Identify which cell holds the provided text, then report its [x, y] central coordinate. 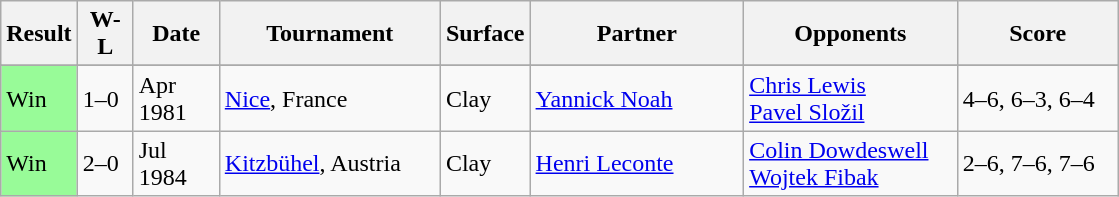
2–6, 7–6, 7–6 [1038, 164]
Date [176, 34]
4–6, 6–3, 6–4 [1038, 98]
Surface [485, 34]
Score [1038, 34]
Apr 1981 [176, 98]
Nice, France [330, 98]
Kitzbühel, Austria [330, 164]
Yannick Noah [637, 98]
Jul 1984 [176, 164]
2–0 [105, 164]
Chris Lewis Pavel Složil [851, 98]
Partner [637, 34]
W-L [105, 34]
Tournament [330, 34]
1–0 [105, 98]
Result [39, 34]
Colin Dowdeswell Wojtek Fibak [851, 164]
Henri Leconte [637, 164]
Opponents [851, 34]
